Pinpoint the cell where the given text exists, returning its [x, y] midpoint coordinate. 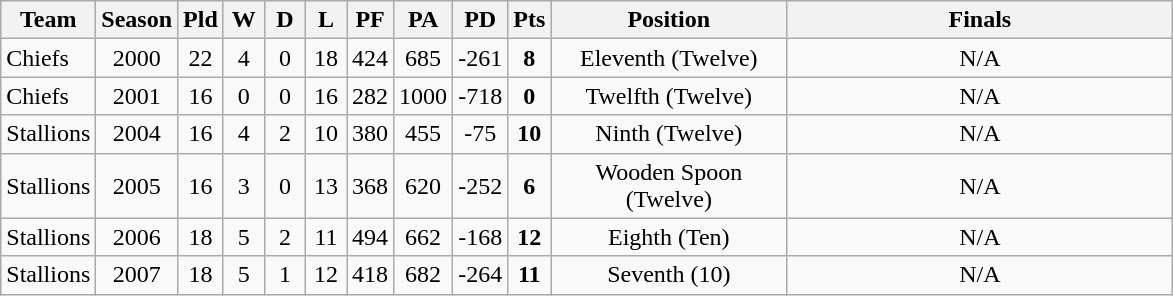
620 [424, 186]
W [244, 20]
494 [370, 237]
22 [201, 58]
662 [424, 237]
Wooden Spoon (Twelve) [669, 186]
2004 [137, 134]
Pts [530, 20]
PF [370, 20]
D [284, 20]
2001 [137, 96]
PA [424, 20]
368 [370, 186]
282 [370, 96]
418 [370, 275]
455 [424, 134]
2006 [137, 237]
Eleventh (Twelve) [669, 58]
2005 [137, 186]
Seventh (10) [669, 275]
-718 [480, 96]
1 [284, 275]
2007 [137, 275]
-264 [480, 275]
L [326, 20]
424 [370, 58]
682 [424, 275]
PD [480, 20]
3 [244, 186]
Team [48, 20]
Ninth (Twelve) [669, 134]
2000 [137, 58]
Season [137, 20]
685 [424, 58]
6 [530, 186]
-168 [480, 237]
Position [669, 20]
Pld [201, 20]
380 [370, 134]
Finals [980, 20]
-252 [480, 186]
1000 [424, 96]
13 [326, 186]
-75 [480, 134]
Eighth (Ten) [669, 237]
-261 [480, 58]
Twelfth (Twelve) [669, 96]
8 [530, 58]
